Capture the cell that displays the provided text and extract its [X, Y] central coordinate. 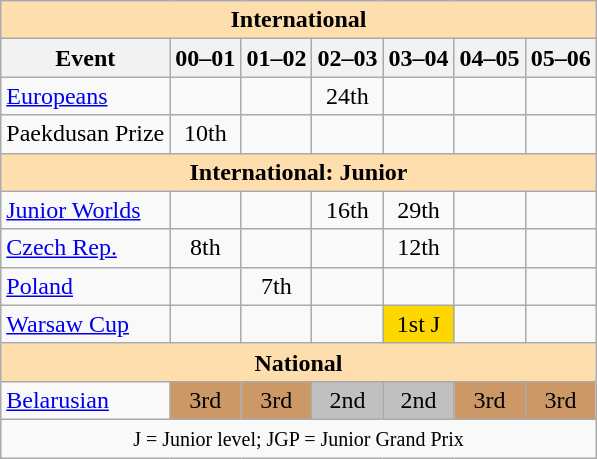
Belarusian [86, 400]
Event [86, 58]
02–03 [348, 58]
International: Junior [298, 172]
1st J [418, 324]
05–06 [560, 58]
16th [348, 210]
J = Junior level; JGP = Junior Grand Prix [298, 438]
Warsaw Cup [86, 324]
04–05 [490, 58]
Paekdusan Prize [86, 134]
12th [418, 248]
29th [418, 210]
7th [276, 286]
Junior Worlds [86, 210]
International [298, 20]
Europeans [86, 96]
01–02 [276, 58]
National [298, 362]
Poland [86, 286]
10th [206, 134]
8th [206, 248]
24th [348, 96]
Czech Rep. [86, 248]
03–04 [418, 58]
00–01 [206, 58]
